Identify which cell holds the provided text, then report its [x, y] central coordinate. 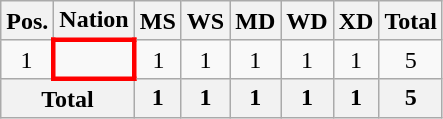
Nation [94, 21]
WS [205, 21]
MS [158, 21]
WD [307, 21]
XD [356, 21]
Pos. [28, 21]
MD [256, 21]
